Return the [x, y] coordinate for the center point of the cell that contains the specified text.  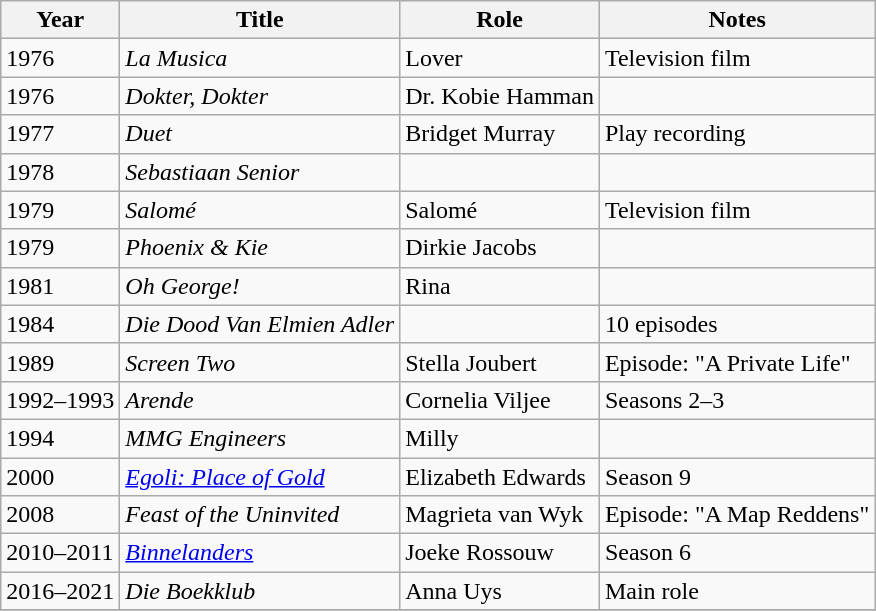
Stella Joubert [500, 362]
1989 [60, 362]
2008 [60, 515]
2000 [60, 477]
Seasons 2–3 [736, 400]
1984 [60, 324]
1992–1993 [60, 400]
La Musica [260, 58]
Feast of the Uninvited [260, 515]
Screen Two [260, 362]
Die Boekklub [260, 591]
Elizabeth Edwards [500, 477]
Milly [500, 438]
1977 [60, 134]
2016–2021 [60, 591]
Notes [736, 20]
Season 9 [736, 477]
Title [260, 20]
Main role [736, 591]
Binnelanders [260, 553]
Joeke Rossouw [500, 553]
10 episodes [736, 324]
Season 6 [736, 553]
Dirkie Jacobs [500, 248]
Role [500, 20]
Die Dood Van Elmien Adler [260, 324]
2010–2011 [60, 553]
1994 [60, 438]
Egoli: Place of Gold [260, 477]
Episode: "A Private Life" [736, 362]
Oh George! [260, 286]
Duet [260, 134]
Lover [500, 58]
Year [60, 20]
Rina [500, 286]
Play recording [736, 134]
Dr. Kobie Hamman [500, 96]
Arende [260, 400]
Cornelia Viljee [500, 400]
1981 [60, 286]
1978 [60, 172]
Dokter, Dokter [260, 96]
Episode: "A Map Reddens" [736, 515]
Phoenix & Kie [260, 248]
Anna Uys [500, 591]
Magrieta van Wyk [500, 515]
Sebastiaan Senior [260, 172]
MMG Engineers [260, 438]
Bridget Murray [500, 134]
